Output the [x, y] coordinate of the center of the cell containing the given text.  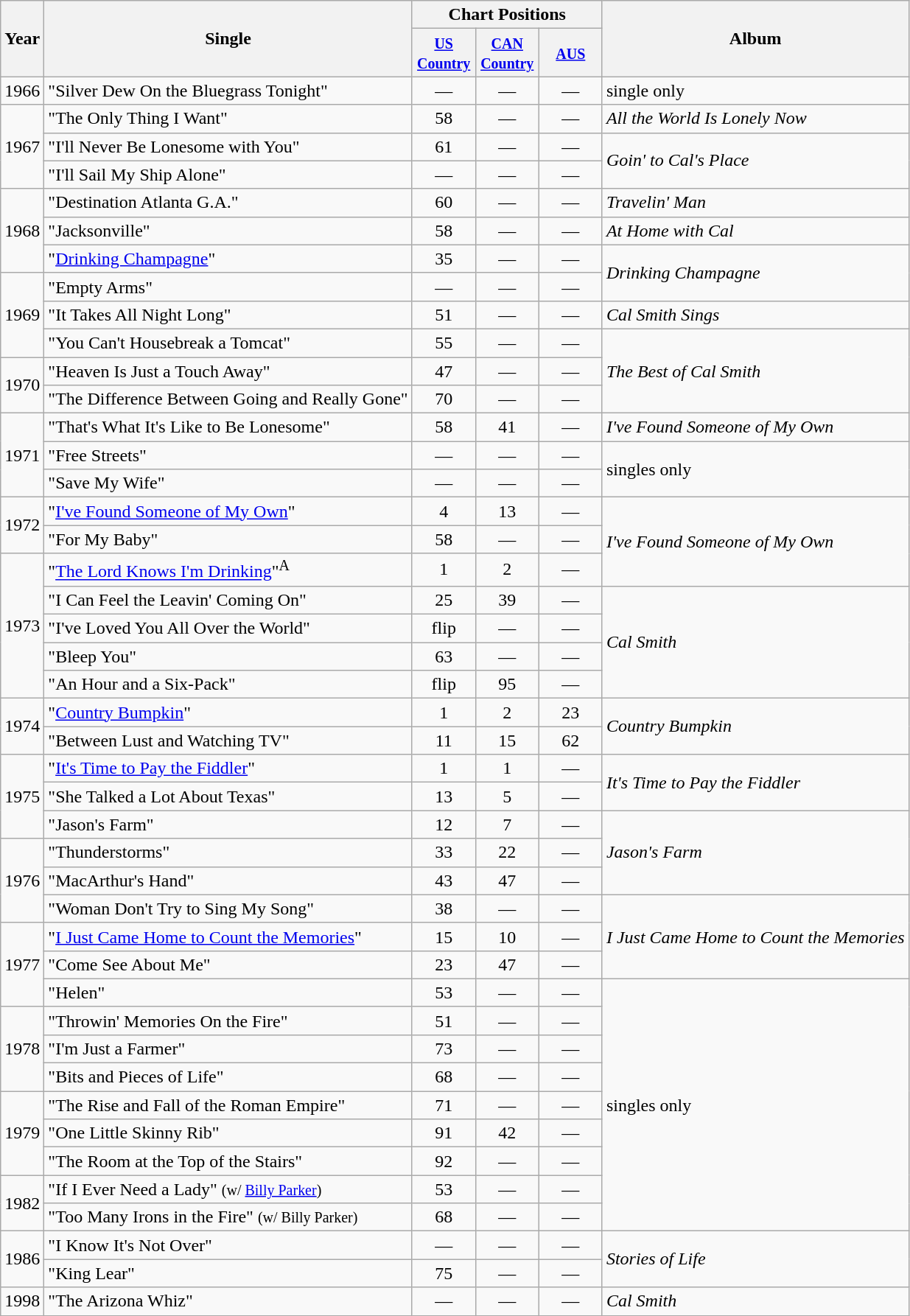
"I've Found Someone of My Own" [228, 511]
43 [444, 881]
I Just Came Home to Count the Memories [755, 937]
73 [444, 1049]
5 [507, 797]
1986 [22, 1259]
"The Lord Knows I'm Drinking"A [228, 570]
42 [507, 1133]
Drinking Champagne [755, 273]
1978 [22, 1049]
33 [444, 853]
55 [444, 343]
"That's What It's Like to Be Lonesome" [228, 427]
"The Only Thing I Want" [228, 119]
"Come See About Me" [228, 965]
"One Little Skinny Rib" [228, 1133]
US Country [444, 53]
1971 [22, 455]
Jason's Farm [755, 853]
"Free Streets" [228, 455]
1966 [22, 91]
Cal Smith Sings [755, 315]
61 [444, 147]
"I've Loved You All Over the World" [228, 629]
Travelin' Man [755, 203]
At Home with Cal [755, 231]
"For My Baby" [228, 539]
CAN Country [507, 53]
"An Hour and a Six-Pack" [228, 685]
"If I Ever Need a Lady" (w/ Billy Parker) [228, 1189]
AUS [570, 53]
It's Time to Pay the Fiddler [755, 783]
1975 [22, 797]
91 [444, 1133]
1967 [22, 147]
"Woman Don't Try to Sing My Song" [228, 909]
"I'm Just a Farmer" [228, 1049]
"Heaven Is Just a Touch Away" [228, 371]
"I Just Came Home to Count the Memories" [228, 937]
"Empty Arms" [228, 287]
Single [228, 38]
1974 [22, 727]
25 [444, 600]
All the World Is Lonely Now [755, 119]
"You Can't Housebreak a Tomcat" [228, 343]
10 [507, 937]
1973 [22, 626]
1998 [22, 1301]
"Throwin' Memories On the Fire" [228, 1021]
"Jacksonville" [228, 231]
1970 [22, 385]
62 [570, 741]
"Jason's Farm" [228, 825]
"It Takes All Night Long" [228, 315]
71 [444, 1105]
"MacArthur's Hand" [228, 881]
1969 [22, 315]
"I Can Feel the Leavin' Coming On" [228, 600]
92 [444, 1161]
"She Talked a Lot About Texas" [228, 797]
"The Arizona Whiz" [228, 1301]
Year [22, 38]
1982 [22, 1203]
"Destination Atlanta G.A." [228, 203]
1979 [22, 1133]
"It's Time to Pay the Fiddler" [228, 769]
4 [444, 511]
Album [755, 38]
"I'll Sail My Ship Alone" [228, 175]
"Drinking Champagne" [228, 259]
The Best of Cal Smith [755, 371]
1977 [22, 965]
"I'll Never Be Lonesome with You" [228, 147]
"The Rise and Fall of the Roman Empire" [228, 1105]
1972 [22, 525]
"The Difference Between Going and Really Gone" [228, 399]
"Helen" [228, 993]
single only [755, 91]
38 [444, 909]
12 [444, 825]
95 [507, 685]
"Bleep You" [228, 657]
"Between Lust and Watching TV" [228, 741]
"Too Many Irons in the Fire" (w/ Billy Parker) [228, 1217]
7 [507, 825]
Country Bumpkin [755, 727]
Chart Positions [507, 15]
"The Room at the Top of the Stairs" [228, 1161]
Goin' to Cal's Place [755, 161]
70 [444, 399]
"Silver Dew On the Bluegrass Tonight" [228, 91]
1968 [22, 231]
63 [444, 657]
75 [444, 1273]
"King Lear" [228, 1273]
39 [507, 600]
41 [507, 427]
"I Know It's Not Over" [228, 1245]
"Country Bumpkin" [228, 713]
60 [444, 203]
"Save My Wife" [228, 483]
11 [444, 741]
"Bits and Pieces of Life" [228, 1077]
"Thunderstorms" [228, 853]
Stories of Life [755, 1259]
1976 [22, 881]
35 [444, 259]
22 [507, 853]
